Identify which cell holds the provided text, then report its [x, y] central coordinate. 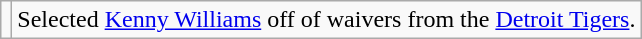
Selected Kenny Williams off of waivers from the Detroit Tigers. [326, 20]
